Determine the (X, Y) coordinate at the center of the cell enclosing the given text.  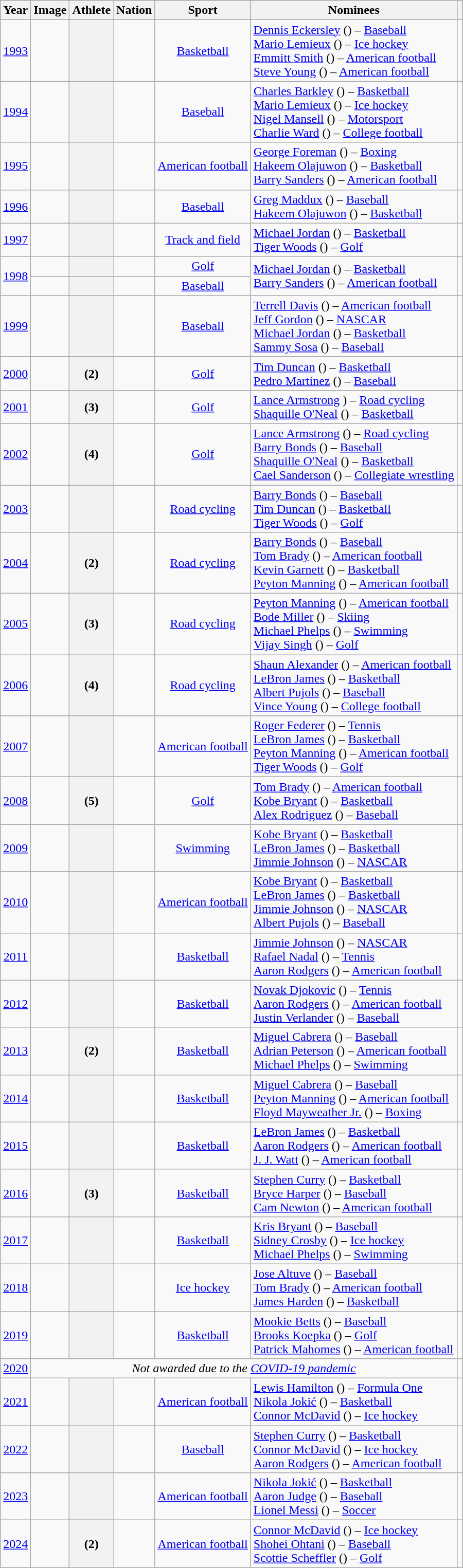
Kris Bryant () – BaseballSidney Crosby () – Ice hockeyMichael Phelps () – Swimming (354, 1240)
1994 (15, 112)
1998 (15, 276)
Kobe Bryant () – BasketballLeBron James () – BasketballJimmie Johnson () – NASCARAlbert Pujols () – Baseball (354, 902)
Jose Altuve () – BaseballTom Brady () – American footballJames Harden () – Basketball (354, 1287)
2017 (15, 1240)
2002 (15, 454)
Lance Armstrong ) – Road cyclingShaquille O'Neal () – Basketball (354, 407)
2024 (15, 1544)
Nation (134, 10)
Charles Barkley () – BasketballMario Lemieux () – Ice hockeyNigel Mansell () – MotorsportCharlie Ward () – College football (354, 112)
Peyton Manning () – American footballBode Miller () – SkiingMichael Phelps () – SwimmingVijay Singh () – Golf (354, 624)
Tim Duncan () – BasketballPedro Martínez () – Baseball (354, 373)
Barry Bonds () – BaseballTim Duncan () – BasketballTiger Woods () – Golf (354, 509)
Stephen Curry () – BasketballConnor McDavid () – Ice hockeyAaron Rodgers () – American football (354, 1449)
1997 (15, 239)
1993 (15, 50)
Tom Brady () – American footballKobe Bryant () – BasketballAlex Rodriguez () – Baseball (354, 801)
2009 (15, 848)
Roger Federer () – TennisLeBron James () – BasketballPeyton Manning () – American footballTiger Woods () – Golf (354, 746)
Athlete (92, 10)
Miguel Cabrera () – BaseballPeyton Manning () – American footballFloyd Mayweather Jr. () – Boxing (354, 1098)
(5) (92, 801)
2023 (15, 1497)
Miguel Cabrera () – BaseballAdrian Peterson () – American footballMichael Phelps () – Swimming (354, 1051)
2016 (15, 1193)
2008 (15, 801)
1999 (15, 326)
Lance Armstrong () – Road cyclingBarry Bonds () – BaseballShaquille O'Neal () – BasketballCael Sanderson () – Collegiate wrestling (354, 454)
Dennis Eckersley () – BaseballMario Lemieux () – Ice hockeyEmmitt Smith () – American footballSteve Young () – American football (354, 50)
2014 (15, 1098)
2001 (15, 407)
2010 (15, 902)
Novak Djokovic () – TennisAaron Rodgers () – American footballJustin Verlander () – Baseball (354, 1004)
Terrell Davis () – American footballJeff Gordon () – NASCARMichael Jordan () – BasketballSammy Sosa () – Baseball (354, 326)
George Foreman () – BoxingHakeem Olajuwon () – BasketballBarry Sanders () – American football (354, 166)
2018 (15, 1287)
Shaun Alexander () – American footballLeBron James () – BasketballAlbert Pujols () – BaseballVince Young () – College football (354, 686)
2006 (15, 686)
2020 (15, 1369)
2004 (15, 563)
2012 (15, 1004)
Greg Maddux () – BaseballHakeem Olajuwon () – Basketball (354, 207)
2003 (15, 509)
Track and field (203, 239)
Nominees (354, 10)
Nikola Jokić () – BasketballAaron Judge () – BaseballLionel Messi () – Soccer (354, 1497)
2005 (15, 624)
Lewis Hamilton () – Formula OneNikola Jokić () – BasketballConnor McDavid () – Ice hockey (354, 1402)
Stephen Curry () – BasketballBryce Harper () – BaseballCam Newton () – American football (354, 1193)
2000 (15, 373)
Michael Jordan () – BasketballTiger Woods () – Golf (354, 239)
1996 (15, 207)
Sport (203, 10)
Jimmie Johnson () – NASCARRafael Nadal () – TennisAaron Rodgers () – American football (354, 956)
Michael Jordan () – BasketballBarry Sanders () – American football (354, 276)
Year (15, 10)
Barry Bonds () – BaseballTom Brady () – American footballKevin Garnett () – BasketballPeyton Manning () – American football (354, 563)
Image (50, 10)
Mookie Betts () – BaseballBrooks Koepka () – GolfPatrick Mahomes () – American football (354, 1335)
2021 (15, 1402)
Kobe Bryant () – BasketballLeBron James () – BasketballJimmie Johnson () – NASCAR (354, 848)
2011 (15, 956)
LeBron James () – BasketballAaron Rodgers () – American footballJ. J. Watt () – American football (354, 1146)
Ice hockey (203, 1287)
Swimming (203, 848)
Connor McDavid () – Ice hockeyShohei Ohtani () – BaseballScottie Scheffler () – Golf (354, 1544)
2013 (15, 1051)
2007 (15, 746)
2019 (15, 1335)
Not awarded due to the COVID-19 pandemic (244, 1369)
1995 (15, 166)
2015 (15, 1146)
2022 (15, 1449)
